Identify which cell holds the provided text, then report its [x, y] central coordinate. 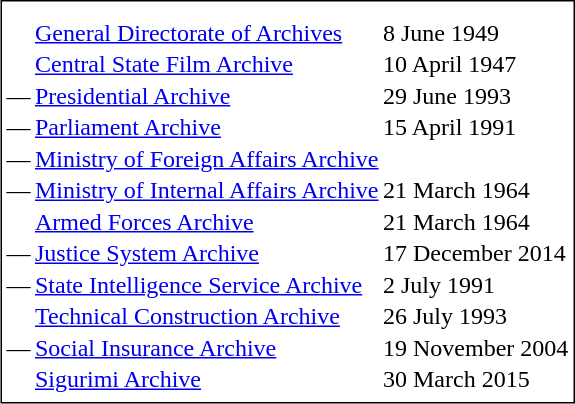
Central State Film Archive [207, 64]
26 July 1993 [476, 316]
Social Insurance Archive [207, 348]
Sigurimi Archive [207, 380]
Ministry of Foreign Affairs Archive [207, 160]
Armed Forces Archive [207, 222]
2 July 1991 [476, 286]
Justice System Archive [207, 254]
10 April 1947 [476, 64]
29 June 1993 [476, 96]
Presidential Archive [207, 96]
8 June 1949 [476, 34]
30 March 2015 [476, 380]
17 December 2014 [476, 254]
Technical Construction Archive [207, 316]
Parliament Archive [207, 128]
Ministry of Internal Affairs Archive [207, 190]
19 November 2004 [476, 348]
General Directorate of Archives [207, 34]
State Intelligence Service Archive [207, 286]
15 April 1991 [476, 128]
